For the text-containing cell, return its midpoint in (x, y) coordinate format. 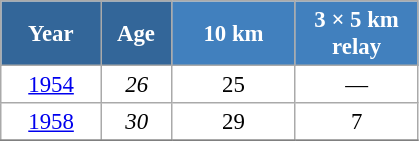
30 (136, 122)
Year (52, 34)
3 × 5 km relay (356, 34)
10 km (234, 34)
Age (136, 34)
1958 (52, 122)
— (356, 85)
26 (136, 85)
29 (234, 122)
7 (356, 122)
1954 (52, 85)
25 (234, 85)
